Identify which cell holds the provided text, then report its [x, y] central coordinate. 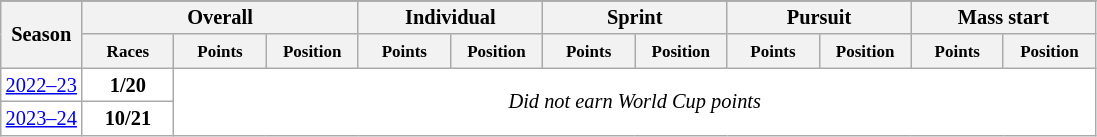
Sprint [635, 17]
1/20 [128, 85]
Did not earn World Cup points [635, 102]
Races [128, 51]
2022–23 [42, 85]
10/21 [128, 118]
2023–24 [42, 118]
Season [42, 34]
Individual [450, 17]
Overall [220, 17]
Pursuit [819, 17]
Mass start [1003, 17]
